Return the (x, y) coordinate for the center point of the cell that contains the specified text.  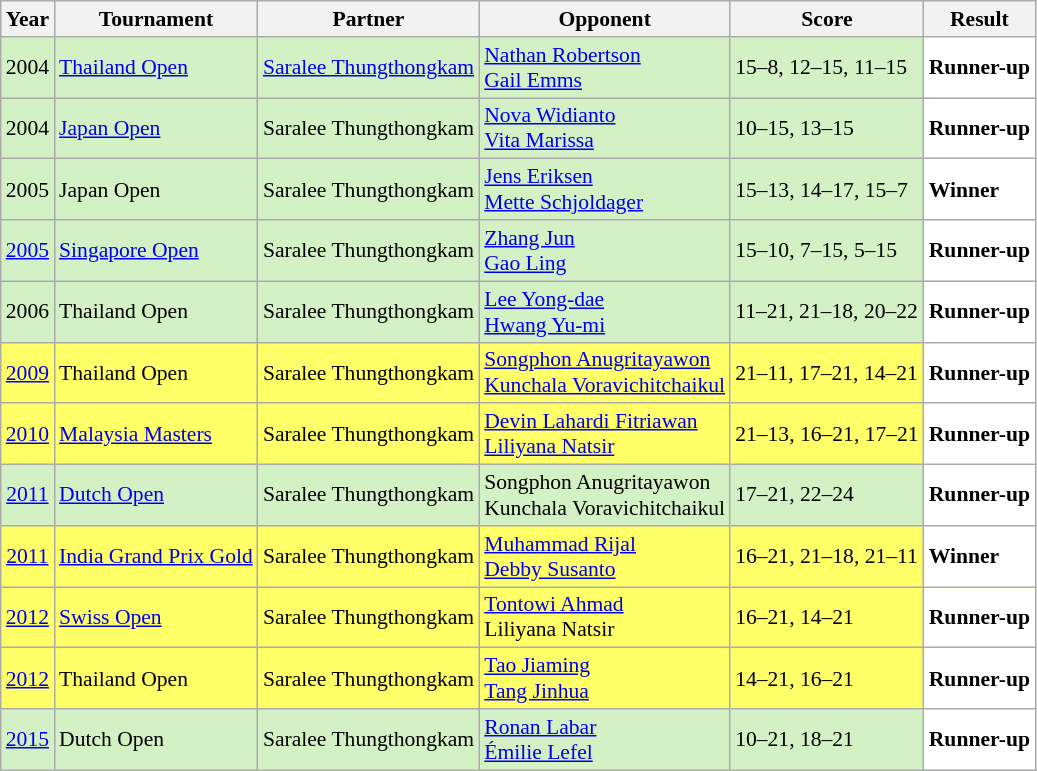
2009 (28, 372)
Tournament (156, 19)
Lee Yong-dae Hwang Yu-mi (604, 312)
Devin Lahardi Fitriawan Liliyana Natsir (604, 434)
2015 (28, 740)
Ronan Labar Émilie Lefel (604, 740)
Result (980, 19)
17–21, 22–24 (827, 496)
Zhang Jun Gao Ling (604, 250)
15–13, 14–17, 15–7 (827, 190)
Year (28, 19)
14–21, 16–21 (827, 678)
21–11, 17–21, 14–21 (827, 372)
11–21, 21–18, 20–22 (827, 312)
Muhammad Rijal Debby Susanto (604, 556)
Tontowi Ahmad Liliyana Natsir (604, 618)
15–10, 7–15, 5–15 (827, 250)
15–8, 12–15, 11–15 (827, 68)
2006 (28, 312)
Nova Widianto Vita Marissa (604, 128)
10–15, 13–15 (827, 128)
Singapore Open (156, 250)
Score (827, 19)
Malaysia Masters (156, 434)
21–13, 16–21, 17–21 (827, 434)
Jens Eriksen Mette Schjoldager (604, 190)
16–21, 21–18, 21–11 (827, 556)
Nathan Robertson Gail Emms (604, 68)
Opponent (604, 19)
10–21, 18–21 (827, 740)
Partner (368, 19)
Tao Jiaming Tang Jinhua (604, 678)
2010 (28, 434)
India Grand Prix Gold (156, 556)
16–21, 14–21 (827, 618)
Swiss Open (156, 618)
